For the text-containing cell, return its midpoint in (X, Y) coordinate format. 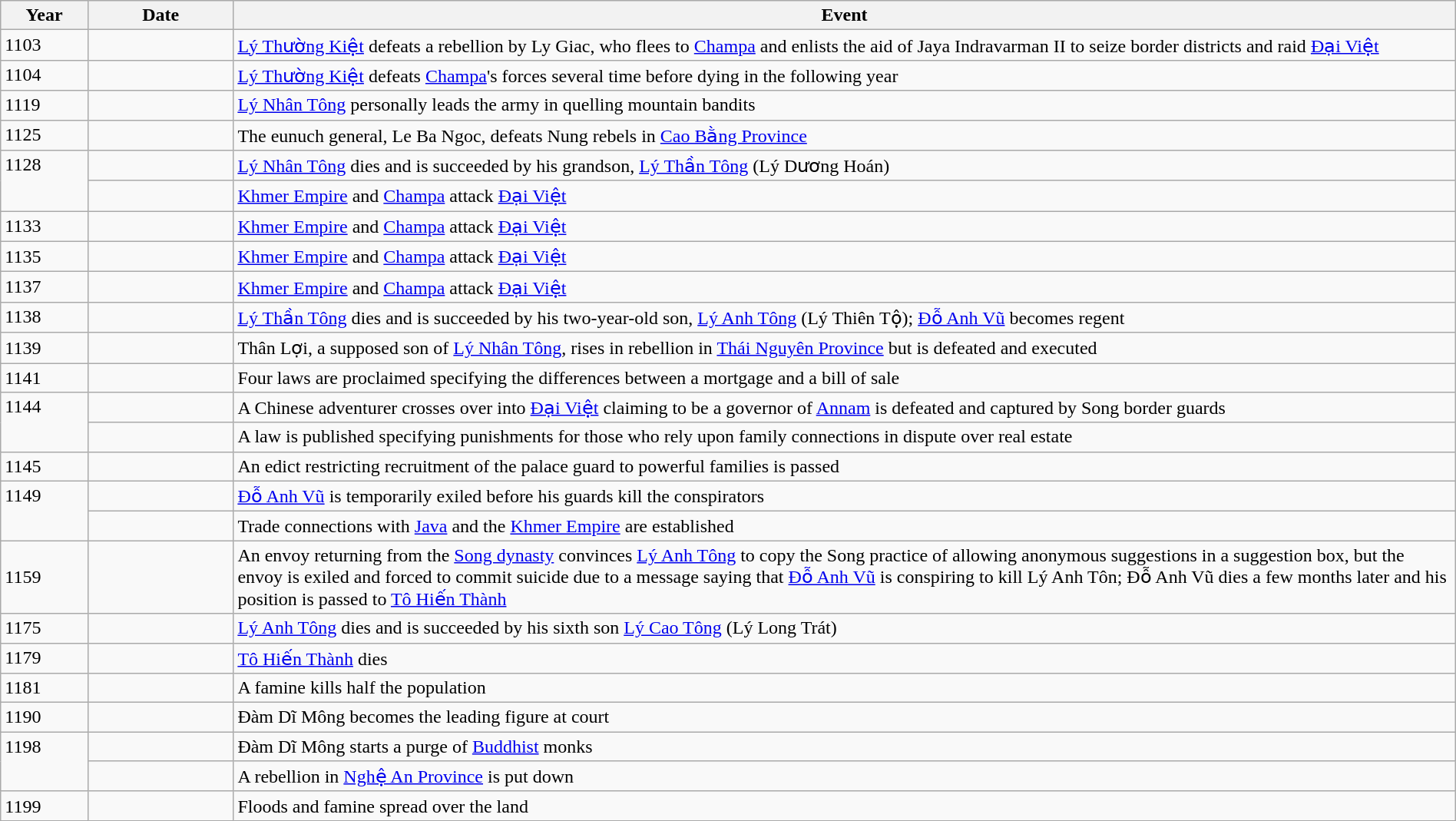
Date (160, 15)
Đàm Dĩ Mông starts a purge of Buddhist monks (845, 747)
Lý Anh Tông dies and is succeeded by his sixth son Lý Cao Tông (Lý Long Trát) (845, 628)
1190 (45, 717)
1137 (45, 287)
Four laws are proclaimed specifying the differences between a mortgage and a bill of sale (845, 377)
Thân Lợi, a supposed son of Lý Nhân Tông, rises in rebellion in Thái Nguyên Province but is defeated and executed (845, 348)
1125 (45, 135)
A Chinese adventurer crosses over into Đại Việt claiming to be a governor of Annam is defeated and captured by Song border guards (845, 408)
1103 (45, 45)
Floods and famine spread over the land (845, 806)
A law is published specifying punishments for those who rely upon family connections in dispute over real estate (845, 437)
The eunuch general, Le Ba Ngoc, defeats Nung rebels in Cao Bằng Province (845, 135)
1175 (45, 628)
An edict restricting recruitment of the palace guard to powerful families is passed (845, 466)
A famine kills half the population (845, 688)
1144 (45, 422)
1181 (45, 688)
Đỗ Anh Vũ is temporarily exiled before his guards kill the conspirators (845, 496)
Lý Nhân Tông dies and is succeeded by his grandson, Lý Thần Tông (Lý Dương Hoán) (845, 166)
1198 (45, 762)
Lý Nhân Tông personally leads the army in quelling mountain bandits (845, 105)
1145 (45, 466)
1119 (45, 105)
1104 (45, 75)
Event (845, 15)
1135 (45, 257)
1141 (45, 377)
Tô Hiến Thành dies (845, 658)
1139 (45, 348)
1159 (45, 578)
Trade connections with Java and the Khmer Empire are established (845, 526)
1138 (45, 317)
1199 (45, 806)
Đàm Dĩ Mông becomes the leading figure at court (845, 717)
1128 (45, 181)
Lý Thường Kiệt defeats Champa's forces several time before dying in the following year (845, 75)
Year (45, 15)
1149 (45, 511)
1179 (45, 658)
1133 (45, 227)
A rebellion in Nghệ An Province is put down (845, 776)
Lý Thần Tông dies and is succeeded by his two-year-old son, Lý Anh Tông (Lý Thiên Tộ); Đỗ Anh Vũ becomes regent (845, 317)
